Find where the given text appears and provide that cell's center as [x, y] coordinate. 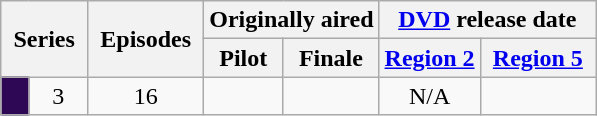
16 [146, 96]
Finale [331, 58]
Region 2 [430, 58]
Pilot [244, 58]
DVD release date [488, 20]
3 [58, 96]
Originally aired [292, 20]
Region 5 [538, 58]
Episodes [146, 39]
Series [44, 39]
N/A [430, 96]
